Locate the cell with the specified text and output its (X, Y) center coordinate. 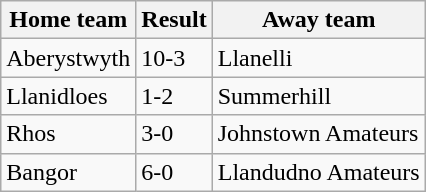
3-0 (174, 134)
Llandudno Amateurs (318, 172)
Result (174, 20)
Llanidloes (68, 96)
Aberystwyth (68, 58)
Johnstown Amateurs (318, 134)
Home team (68, 20)
Summerhill (318, 96)
Llanelli (318, 58)
Rhos (68, 134)
10-3 (174, 58)
1-2 (174, 96)
6-0 (174, 172)
Away team (318, 20)
Bangor (68, 172)
